Extract the (x, y) coordinate from the center of the cell holding the provided text.  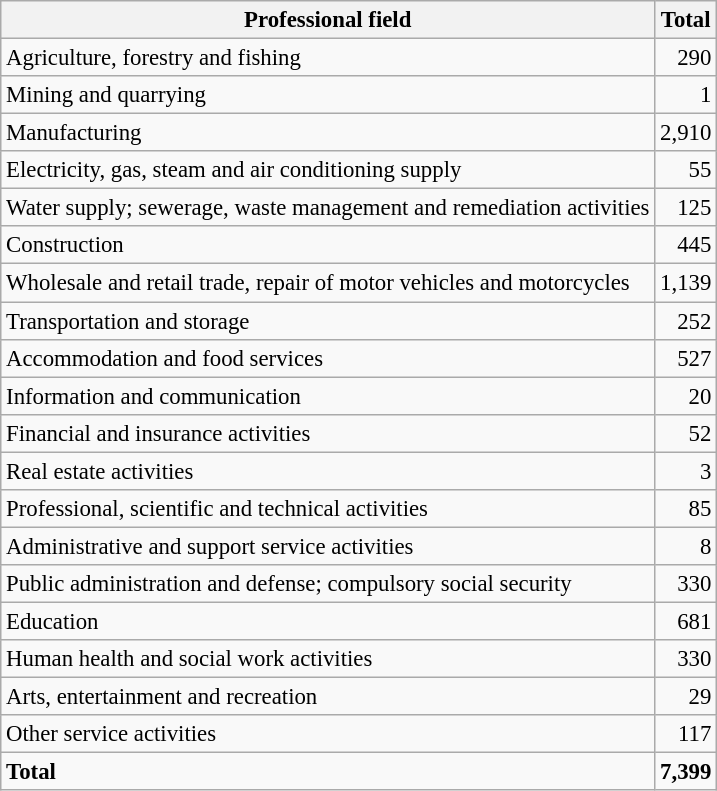
29 (686, 697)
Manufacturing (328, 133)
117 (686, 734)
Water supply; sewerage, waste management and remediation activities (328, 208)
290 (686, 58)
125 (686, 208)
681 (686, 621)
Transportation and storage (328, 321)
445 (686, 245)
Human health and social work activities (328, 659)
Wholesale and retail trade, repair of motor vehicles and motorcycles (328, 283)
Mining and quarrying (328, 95)
85 (686, 509)
Education (328, 621)
527 (686, 358)
2,910 (686, 133)
Professional, scientific and technical activities (328, 509)
Arts, entertainment and recreation (328, 697)
55 (686, 170)
Public administration and defense; compulsory social security (328, 584)
8 (686, 546)
Electricity, gas, steam and air conditioning supply (328, 170)
Information and communication (328, 396)
252 (686, 321)
Other service activities (328, 734)
1,139 (686, 283)
1 (686, 95)
3 (686, 471)
Construction (328, 245)
Administrative and support service activities (328, 546)
Financial and insurance activities (328, 433)
Agriculture, forestry and fishing (328, 58)
7,399 (686, 772)
20 (686, 396)
Accommodation and food services (328, 358)
52 (686, 433)
Professional field (328, 20)
Real estate activities (328, 471)
